Pinpoint the cell where the given text exists, returning its [x, y] midpoint coordinate. 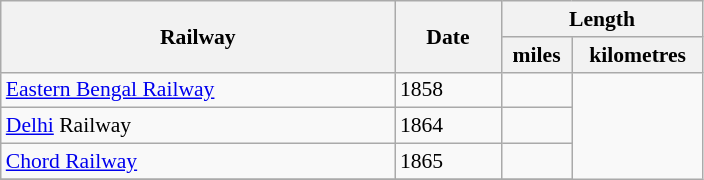
Eastern Bengal Railway [198, 90]
Length [602, 19]
kilometres [638, 55]
Chord Railway [198, 162]
Delhi Railway [198, 126]
1865 [448, 162]
1864 [448, 126]
Railway [198, 36]
miles [536, 55]
1858 [448, 90]
Date [448, 36]
